Identify which cell holds the provided text, then report its [x, y] central coordinate. 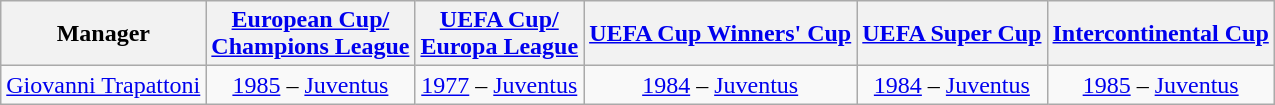
UEFA Cup/Europa League [500, 34]
Giovanni Trapattoni [104, 85]
1977 – Juventus [500, 85]
Intercontinental Cup [1160, 34]
UEFA Super Cup [952, 34]
UEFA Cup Winners' Cup [720, 34]
European Cup/Champions League [310, 34]
Manager [104, 34]
